Output the (x, y) coordinate of the center of the cell containing the given text.  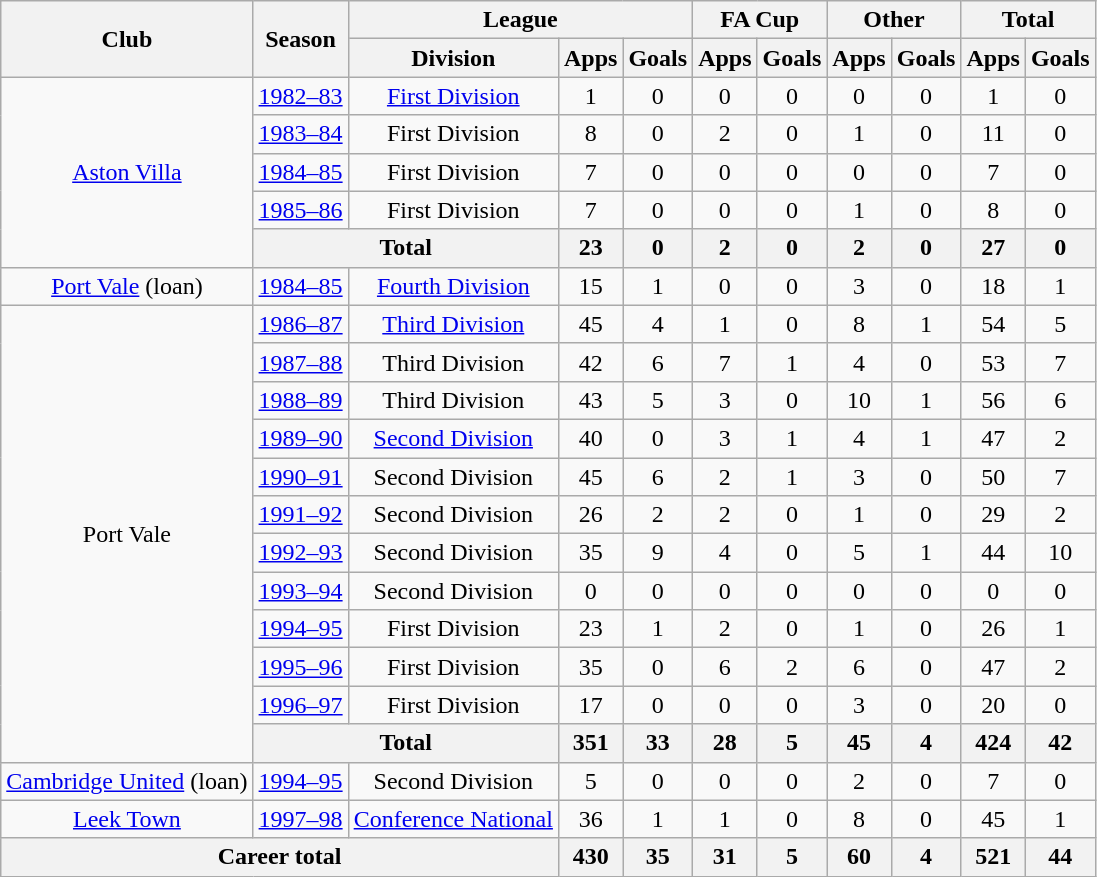
29 (993, 515)
Port Vale (loan) (127, 286)
351 (590, 743)
1992–93 (300, 553)
1982–83 (300, 96)
53 (993, 362)
Career total (280, 857)
1995–96 (300, 667)
43 (590, 400)
28 (725, 743)
1983–84 (300, 134)
Conference National (453, 819)
1991–92 (300, 515)
1993–94 (300, 591)
Fourth Division (453, 286)
Leek Town (127, 819)
11 (993, 134)
Other (894, 20)
League (520, 20)
1987–88 (300, 362)
36 (590, 819)
15 (590, 286)
9 (658, 553)
20 (993, 705)
33 (658, 743)
424 (993, 743)
430 (590, 857)
521 (993, 857)
Port Vale (127, 534)
Cambridge United (loan) (127, 781)
1997–98 (300, 819)
18 (993, 286)
31 (725, 857)
Aston Villa (127, 172)
1996–97 (300, 705)
FA Cup (760, 20)
56 (993, 400)
1986–87 (300, 324)
60 (859, 857)
Club (127, 39)
1989–90 (300, 438)
1990–91 (300, 477)
54 (993, 324)
Season (300, 39)
Division (453, 58)
40 (590, 438)
27 (993, 248)
1985–86 (300, 210)
1988–89 (300, 400)
50 (993, 477)
17 (590, 705)
